From the cell containing the given text, extract its center point as [X, Y] coordinate. 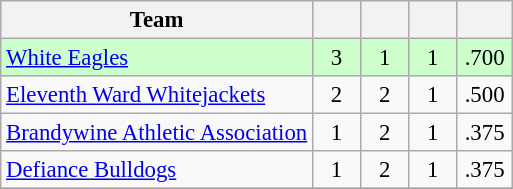
.500 [485, 95]
Eleventh Ward Whitejackets [157, 95]
Defiance Bulldogs [157, 170]
Brandywine Athletic Association [157, 133]
Team [157, 20]
3 [337, 58]
White Eagles [157, 58]
.700 [485, 58]
